Capture the cell that displays the provided text and extract its (x, y) central coordinate. 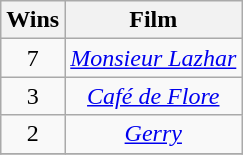
Gerry (154, 134)
3 (33, 96)
Film (154, 20)
2 (33, 134)
7 (33, 58)
Café de Flore (154, 96)
Monsieur Lazhar (154, 58)
Wins (33, 20)
